From the cell containing the given text, extract its center point as [X, Y] coordinate. 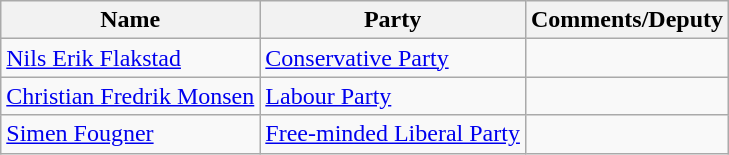
Labour Party [393, 96]
Christian Fredrik Monsen [130, 96]
Name [130, 20]
Free-minded Liberal Party [393, 134]
Conservative Party [393, 58]
Nils Erik Flakstad [130, 58]
Simen Fougner [130, 134]
Party [393, 20]
Comments/Deputy [626, 20]
